Return the [x, y] coordinate for the center point of the cell that contains the specified text.  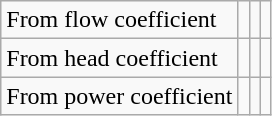
From head coefficient [120, 58]
From flow coefficient [120, 20]
From power coefficient [120, 96]
